Output the (x, y) coordinate of the center of the cell containing the given text.  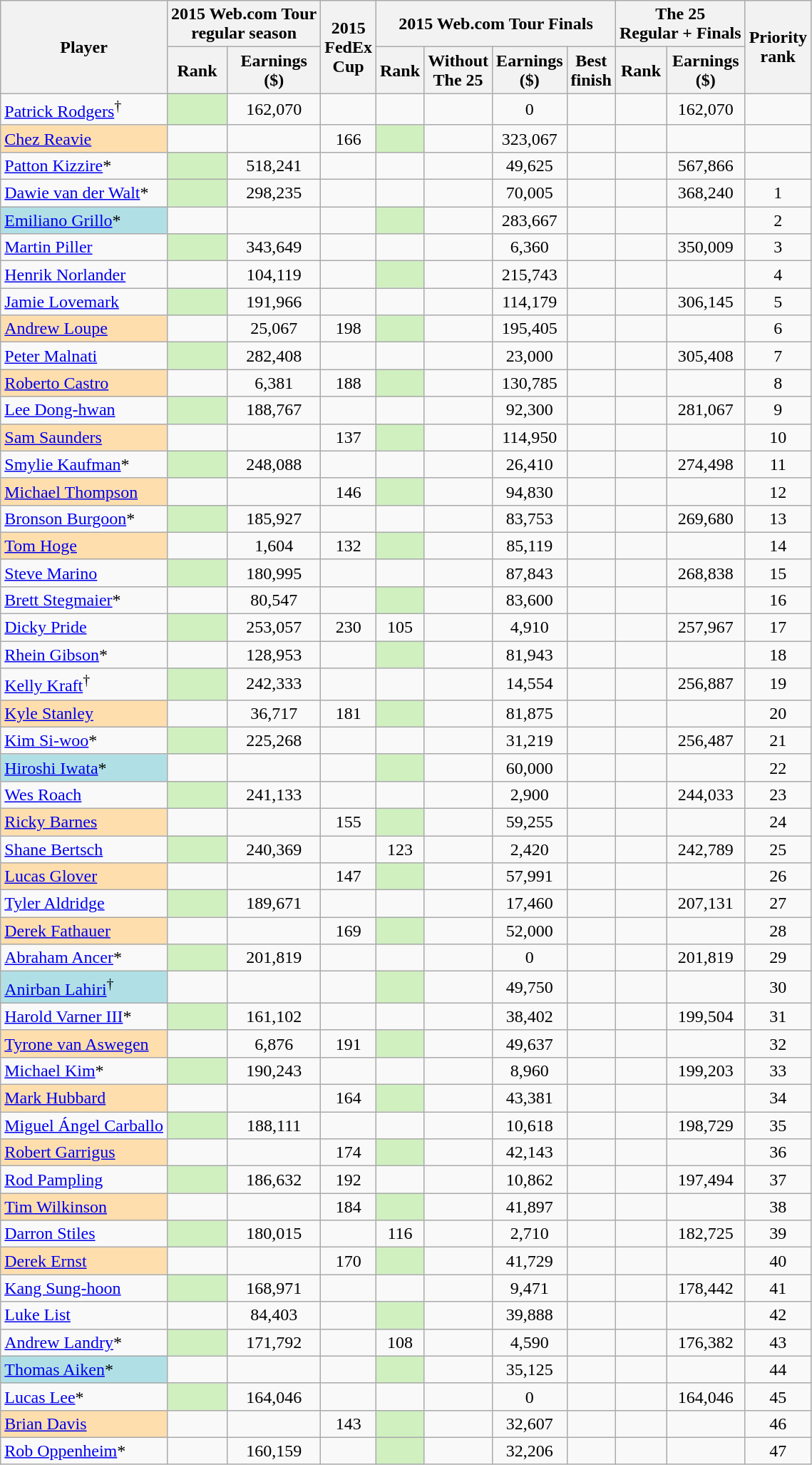
Bestfinish (591, 70)
9 (778, 410)
28 (778, 931)
40 (778, 1261)
Ricky Barnes (84, 822)
108 (401, 1342)
32,206 (530, 1451)
230 (349, 628)
268,838 (706, 573)
Patton Kizzire* (84, 165)
17,460 (530, 904)
14 (778, 546)
32 (778, 1043)
31,219 (530, 740)
6,360 (530, 247)
47 (778, 1451)
83,600 (530, 600)
Michael Thompson (84, 491)
Tom Hoge (84, 546)
253,057 (274, 628)
23 (778, 795)
240,369 (274, 849)
87,843 (530, 573)
Lucas Lee* (84, 1397)
Shane Bertsch (84, 849)
Tim Wilkinson (84, 1207)
198 (349, 329)
85,119 (530, 546)
2,710 (530, 1234)
Priorityrank (778, 47)
Dicky Pride (84, 628)
26,410 (530, 464)
36 (778, 1153)
30 (778, 987)
29 (778, 958)
Darron Stiles (84, 1234)
Peter Malnati (84, 356)
92,300 (530, 410)
10,862 (530, 1180)
84,403 (274, 1315)
21 (778, 740)
16 (778, 600)
123 (401, 849)
35,125 (530, 1369)
13 (778, 519)
2,420 (530, 849)
137 (349, 437)
305,408 (706, 356)
Smylie Kaufman* (84, 464)
198,729 (706, 1125)
5 (778, 302)
Harold Varner III* (84, 1016)
166 (349, 138)
52,000 (530, 931)
282,408 (274, 356)
241,133 (274, 795)
41 (778, 1288)
WithoutThe 25 (458, 70)
43 (778, 1342)
38 (778, 1207)
15 (778, 573)
10,618 (530, 1125)
195,405 (530, 329)
81,943 (530, 655)
70,005 (530, 193)
215,743 (530, 275)
274,498 (706, 464)
20 (778, 713)
39,888 (530, 1315)
8,960 (530, 1071)
186,632 (274, 1180)
Tyrone van Aswegen (84, 1043)
26 (778, 877)
105 (401, 628)
24 (778, 822)
4 (778, 275)
6 (778, 329)
14,554 (530, 685)
207,131 (706, 904)
25 (778, 849)
116 (401, 1234)
Hiroshi Iwata* (84, 767)
132 (349, 546)
567,866 (706, 165)
31 (778, 1016)
182,725 (706, 1234)
Thomas Aiken* (84, 1369)
Martin Piller (84, 247)
Anirban Lahiri† (84, 987)
Sam Saunders (84, 437)
35 (778, 1125)
Andrew Landry* (84, 1342)
Lee Dong-hwan (84, 410)
59,255 (530, 822)
190,243 (274, 1071)
191,966 (274, 302)
143 (349, 1424)
114,179 (530, 302)
Andrew Loupe (84, 329)
2015 Web.com Tourregular season (244, 24)
248,088 (274, 464)
Player (84, 47)
49,750 (530, 987)
41,897 (530, 1207)
Robert Garrigus (84, 1153)
The 25Regular + Finals (680, 24)
8 (778, 383)
180,995 (274, 573)
Derek Ernst (84, 1261)
Steve Marino (84, 573)
161,102 (274, 1016)
160,159 (274, 1451)
146 (349, 491)
368,240 (706, 193)
27 (778, 904)
49,625 (530, 165)
83,753 (530, 519)
1,604 (274, 546)
3 (778, 247)
242,789 (706, 849)
256,487 (706, 740)
7 (778, 356)
178,442 (706, 1288)
Miguel Ángel Carballo (84, 1125)
17 (778, 628)
Brett Stegmaier* (84, 600)
Rhein Gibson* (84, 655)
281,067 (706, 410)
Lucas Glover (84, 877)
199,203 (706, 1071)
10 (778, 437)
104,119 (274, 275)
Rob Oppenheim* (84, 1451)
155 (349, 822)
164 (349, 1098)
57,991 (530, 877)
Tyler Aldridge (84, 904)
188,767 (274, 410)
225,268 (274, 740)
34 (778, 1098)
81,875 (530, 713)
343,649 (274, 247)
9,471 (530, 1288)
Rod Pampling (84, 1180)
244,033 (706, 795)
Michael Kim* (84, 1071)
Kang Sung-hoon (84, 1288)
180,015 (274, 1234)
191 (349, 1043)
192 (349, 1180)
39 (778, 1234)
306,145 (706, 302)
45 (778, 1397)
283,667 (530, 220)
298,235 (274, 193)
2 (778, 220)
2015 Web.com Tour Finals (496, 24)
114,950 (530, 437)
80,547 (274, 600)
60,000 (530, 767)
49,637 (530, 1043)
Chez Reavie (84, 138)
94,830 (530, 491)
171,792 (274, 1342)
Abraham Ancer* (84, 958)
188 (349, 383)
43,381 (530, 1098)
168,971 (274, 1288)
44 (778, 1369)
18 (778, 655)
199,504 (706, 1016)
Brian Davis (84, 1424)
22 (778, 767)
269,680 (706, 519)
Patrick Rodgers† (84, 110)
46 (778, 1424)
128,953 (274, 655)
130,785 (530, 383)
Jamie Lovemark (84, 302)
176,382 (706, 1342)
350,009 (706, 247)
19 (778, 685)
184 (349, 1207)
Mark Hubbard (84, 1098)
42 (778, 1315)
174 (349, 1153)
1 (778, 193)
11 (778, 464)
6,381 (274, 383)
6,876 (274, 1043)
189,671 (274, 904)
23,000 (530, 356)
Kelly Kraft† (84, 685)
Bronson Burgoon* (84, 519)
Wes Roach (84, 795)
Emiliano Grillo* (84, 220)
38,402 (530, 1016)
Luke List (84, 1315)
170 (349, 1261)
323,067 (530, 138)
33 (778, 1071)
Derek Fathauer (84, 931)
4,910 (530, 628)
2015FedExCup (349, 47)
256,887 (706, 685)
169 (349, 931)
42,143 (530, 1153)
37 (778, 1180)
Kyle Stanley (84, 713)
Dawie van der Walt* (84, 193)
Henrik Norlander (84, 275)
25,067 (274, 329)
181 (349, 713)
12 (778, 491)
147 (349, 877)
41,729 (530, 1261)
32,607 (530, 1424)
518,241 (274, 165)
188,111 (274, 1125)
4,590 (530, 1342)
36,717 (274, 713)
2,900 (530, 795)
Kim Si-woo* (84, 740)
185,927 (274, 519)
Roberto Castro (84, 383)
242,333 (274, 685)
197,494 (706, 1180)
257,967 (706, 628)
